Return [x, y] of the center of cell containing provided text 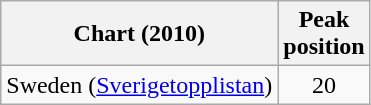
Sweden (Sverigetopplistan) [140, 85]
Chart (2010) [140, 34]
Peakposition [324, 34]
20 [324, 85]
